Find where the given text appears and provide that cell's center as [x, y] coordinate. 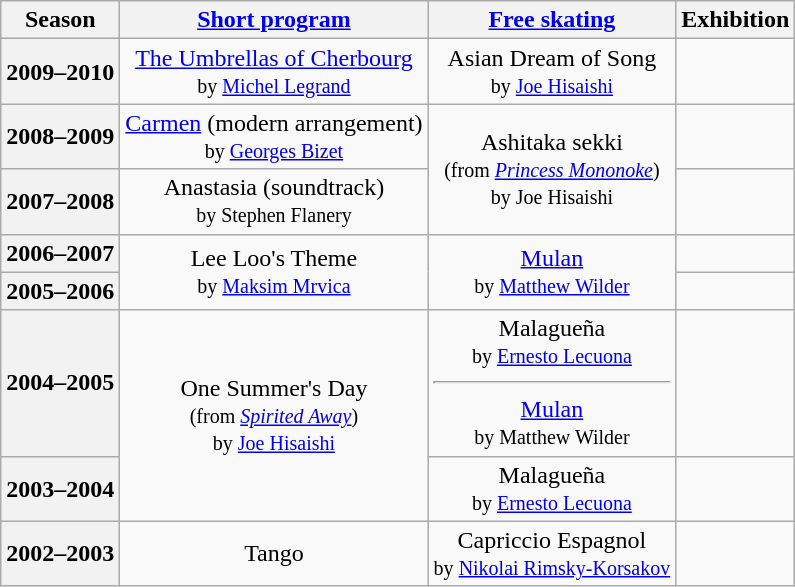
Capriccio Espagnol by Nikolai Rimsky-Korsakov [552, 554]
Free skating [552, 20]
2003–2004 [60, 488]
Malagueña by Ernesto Lecuona Mulan by Matthew Wilder [552, 383]
The Umbrellas of Cherbourg by Michel Legrand [274, 72]
Mulan by Matthew Wilder [552, 272]
Exhibition [736, 20]
2004–2005 [60, 383]
Anastasia (soundtrack) by Stephen Flanery [274, 202]
Ashitaka sekki (from Princess Mononoke) by Joe Hisaishi [552, 169]
2007–2008 [60, 202]
2008–2009 [60, 136]
Carmen (modern arrangement) by Georges Bizet [274, 136]
Tango [274, 554]
Asian Dream of Song by Joe Hisaishi [552, 72]
2002–2003 [60, 554]
2006–2007 [60, 253]
2005–2006 [60, 291]
Short program [274, 20]
One Summer's Day (from Spirited Away) by Joe Hisaishi [274, 416]
Lee Loo's Theme by Maksim Mrvica [274, 272]
Season [60, 20]
2009–2010 [60, 72]
Malagueña by Ernesto Lecuona [552, 488]
